Return the [x, y] coordinate for the center point of the cell that contains the specified text.  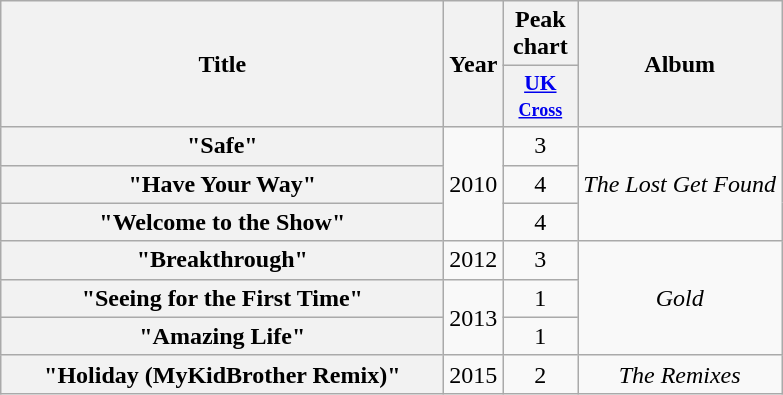
2013 [474, 317]
"Amazing Life" [222, 336]
"Seeing for the First Time" [222, 298]
2012 [474, 260]
Gold [680, 298]
The Lost Get Found [680, 184]
Year [474, 64]
"Holiday (MyKidBrother Remix)" [222, 374]
Album [680, 64]
The Remixes [680, 374]
Peak chart [540, 34]
"Have Your Way" [222, 184]
2015 [474, 374]
"Breakthrough" [222, 260]
Title [222, 64]
2 [540, 374]
"Welcome to the Show" [222, 222]
"Safe" [222, 146]
2010 [474, 184]
UKCross [540, 96]
